Search for the cell housing the specified text and yield its (x, y) center coordinate. 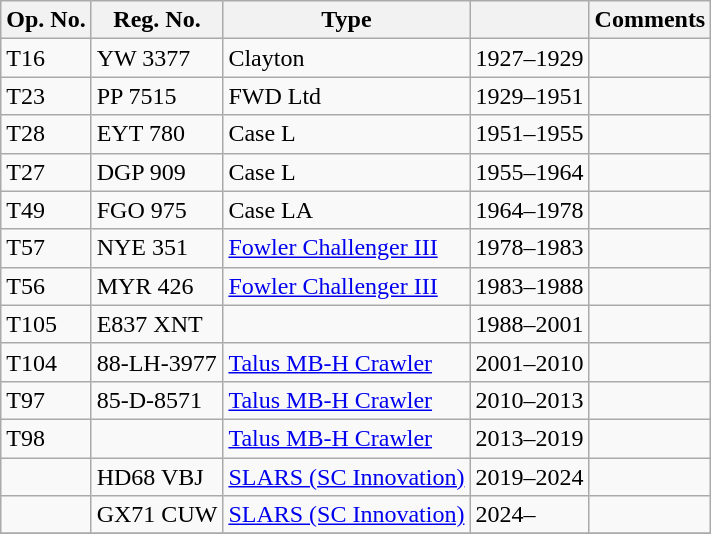
2001–2010 (530, 362)
1988–2001 (530, 324)
T98 (46, 438)
2013–2019 (530, 438)
Type (346, 20)
MYR 426 (157, 286)
Clayton (346, 58)
1983–1988 (530, 286)
E837 XNT (157, 324)
T105 (46, 324)
T97 (46, 400)
1978–1983 (530, 248)
DGP 909 (157, 172)
1951–1955 (530, 134)
GX71 CUW (157, 515)
1929–1951 (530, 96)
T104 (46, 362)
T49 (46, 210)
T57 (46, 248)
Comments (650, 20)
T27 (46, 172)
FWD Ltd (346, 96)
NYE 351 (157, 248)
Case LA (346, 210)
85-D-8571 (157, 400)
2024– (530, 515)
HD68 VBJ (157, 477)
Op. No. (46, 20)
PP 7515 (157, 96)
2019–2024 (530, 477)
1927–1929 (530, 58)
1955–1964 (530, 172)
1964–1978 (530, 210)
T23 (46, 96)
88-LH-3977 (157, 362)
FGO 975 (157, 210)
2010–2013 (530, 400)
T56 (46, 286)
T16 (46, 58)
T28 (46, 134)
YW 3377 (157, 58)
Reg. No. (157, 20)
EYT 780 (157, 134)
